Identify which cell holds the provided text, then report its (x, y) central coordinate. 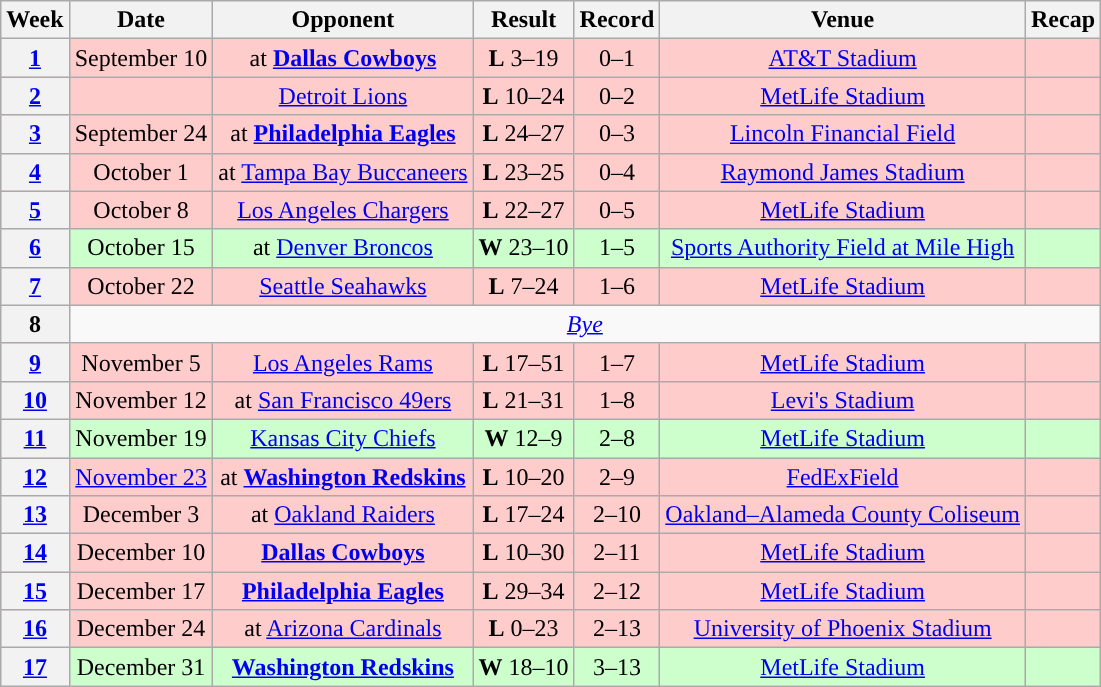
2–13 (617, 629)
Venue (843, 20)
14 (35, 553)
Dallas Cowboys (343, 553)
L 10–24 (524, 96)
8 (35, 324)
AT&T Stadium (843, 58)
15 (35, 591)
December 10 (141, 553)
1–6 (617, 286)
0–5 (617, 210)
1–5 (617, 248)
September 10 (141, 58)
December 24 (141, 629)
6 (35, 248)
Record (617, 20)
December 31 (141, 667)
November 23 (141, 477)
Detroit Lions (343, 96)
Kansas City Chiefs (343, 438)
L 22–27 (524, 210)
0–4 (617, 172)
FedExField (843, 477)
W 12–9 (524, 438)
University of Phoenix Stadium (843, 629)
W 18–10 (524, 667)
November 19 (141, 438)
L 10–20 (524, 477)
October 8 (141, 210)
December 3 (141, 515)
L 0–23 (524, 629)
2–10 (617, 515)
11 (35, 438)
2–8 (617, 438)
at Philadelphia Eagles (343, 134)
Philadelphia Eagles (343, 591)
9 (35, 362)
1–7 (617, 362)
October 15 (141, 248)
November 12 (141, 400)
October 22 (141, 286)
L 17–51 (524, 362)
at San Francisco 49ers (343, 400)
2–11 (617, 553)
1–8 (617, 400)
September 24 (141, 134)
10 (35, 400)
at Oakland Raiders (343, 515)
Los Angeles Rams (343, 362)
Raymond James Stadium (843, 172)
L 10–30 (524, 553)
L 17–24 (524, 515)
Sports Authority Field at Mile High (843, 248)
Lincoln Financial Field (843, 134)
17 (35, 667)
Recap (1062, 20)
0–2 (617, 96)
at Washington Redskins (343, 477)
4 (35, 172)
November 5 (141, 362)
Date (141, 20)
at Dallas Cowboys (343, 58)
W 23–10 (524, 248)
L 7–24 (524, 286)
Bye (584, 324)
2 (35, 96)
Los Angeles Chargers (343, 210)
at Tampa Bay Buccaneers (343, 172)
16 (35, 629)
Opponent (343, 20)
1 (35, 58)
12 (35, 477)
Week (35, 20)
2–12 (617, 591)
L 21–31 (524, 400)
0–1 (617, 58)
December 17 (141, 591)
at Arizona Cardinals (343, 629)
5 (35, 210)
7 (35, 286)
13 (35, 515)
0–3 (617, 134)
at Denver Broncos (343, 248)
Levi's Stadium (843, 400)
L 3–19 (524, 58)
3 (35, 134)
Result (524, 20)
Washington Redskins (343, 667)
L 29–34 (524, 591)
2–9 (617, 477)
L 24–27 (524, 134)
October 1 (141, 172)
Oakland–Alameda County Coliseum (843, 515)
3–13 (617, 667)
Seattle Seahawks (343, 286)
L 23–25 (524, 172)
